Pinpoint the cell where the given text exists, returning its (X, Y) midpoint coordinate. 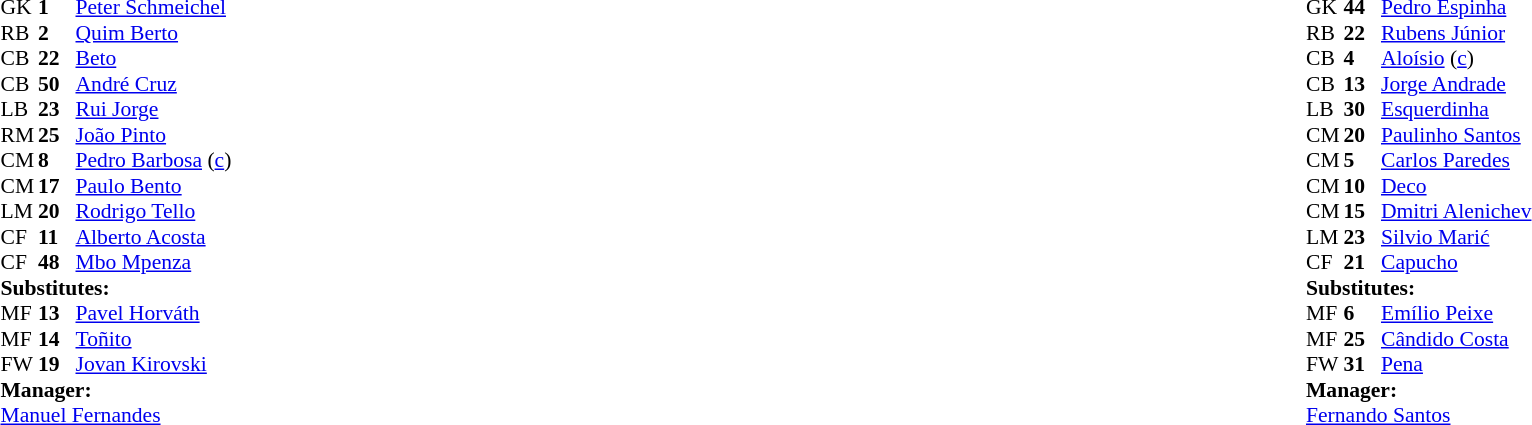
Esquerdinha (1456, 109)
Aloísio (c) (1456, 59)
31 (1362, 365)
Pedro Barbosa (c) (154, 161)
Pavel Horváth (154, 313)
6 (1362, 313)
Mbo Mpenza (154, 263)
João Pinto (154, 135)
Toñito (154, 339)
Pena (1456, 365)
Rodrigo Tello (154, 211)
50 (57, 84)
30 (1362, 109)
RM (19, 135)
Rui Jorge (154, 109)
21 (1362, 263)
8 (57, 161)
Jovan Kirovski (154, 365)
Beto (154, 59)
Quim Berto (154, 33)
Emílio Peixe (1456, 313)
Deco (1456, 186)
48 (57, 263)
15 (1362, 211)
Alberto Acosta (154, 237)
Dmitri Alenichev (1456, 211)
Capucho (1456, 263)
2 (57, 33)
19 (57, 365)
André Cruz (154, 84)
4 (1362, 59)
11 (57, 237)
Paulinho Santos (1456, 135)
5 (1362, 161)
Silvio Marić (1456, 237)
Cândido Costa (1456, 339)
14 (57, 339)
Carlos Paredes (1456, 161)
Jorge Andrade (1456, 84)
17 (57, 186)
Paulo Bento (154, 186)
Rubens Júnior (1456, 33)
10 (1362, 186)
